For the text-containing cell, return its midpoint in [X, Y] coordinate format. 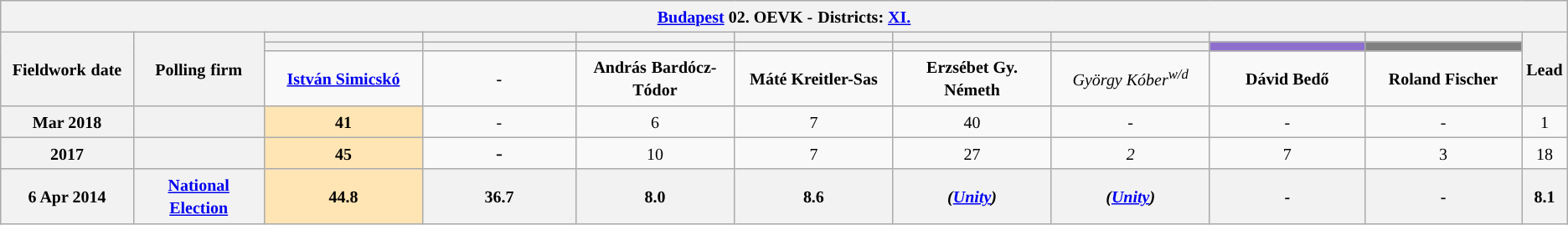
2 [1131, 153]
36.7 [499, 196]
István Simicskó [343, 79]
Mar 2018 [67, 121]
György Kóberw/d [1131, 79]
Fieldwork date [67, 69]
6 [655, 121]
8.0 [655, 196]
Lead [1545, 69]
18 [1545, 153]
10 [655, 153]
3 [1442, 153]
Máté Kreitler-Sas [814, 79]
44.8 [343, 196]
41 [343, 121]
45 [343, 153]
40 [972, 121]
András Bardócz-Tódor [655, 79]
2017 [67, 153]
National Election [199, 196]
Erzsébet Gy. Németh [972, 79]
Budapest 02. OEVK - Districts: XI. [784, 17]
Polling firm [199, 69]
6 Apr 2014 [67, 196]
Dávid Bedő [1287, 79]
8.6 [814, 196]
27 [972, 153]
8.1 [1545, 196]
1 [1545, 121]
Roland Fischer [1442, 79]
